Pinpoint the cell where the given text exists, returning its (X, Y) midpoint coordinate. 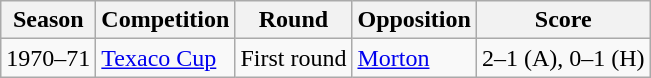
Morton (414, 58)
1970–71 (48, 58)
First round (294, 58)
Score (563, 20)
Competition (166, 20)
2–1 (A), 0–1 (H) (563, 58)
Opposition (414, 20)
Season (48, 20)
Round (294, 20)
Texaco Cup (166, 58)
